Provide the (X, Y) coordinate of the cell's center where the given text is located.  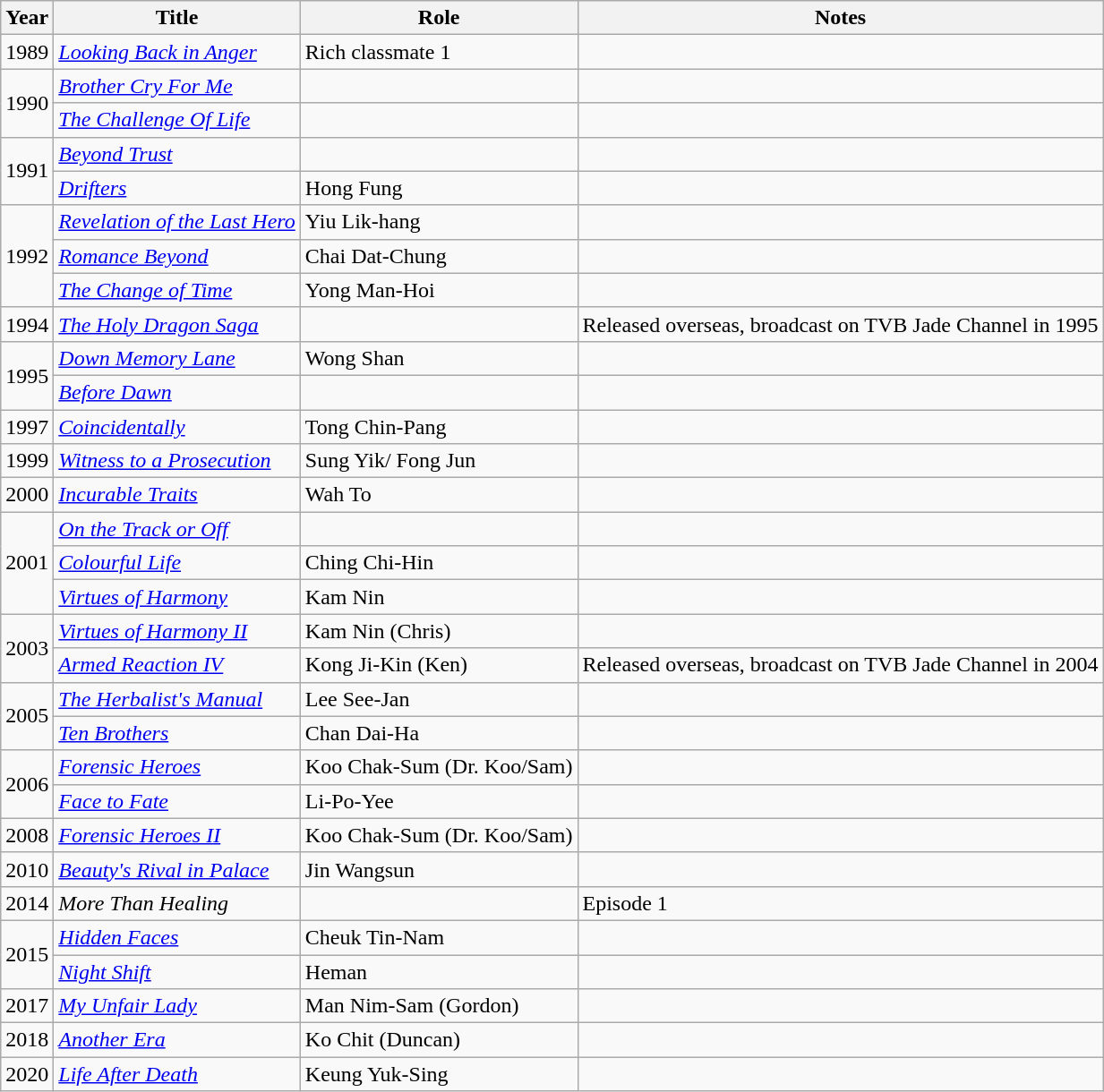
Virtues of Harmony II (177, 631)
Released overseas, broadcast on TVB Jade Channel in 2004 (840, 665)
1990 (27, 103)
Role (439, 18)
Ten Brothers (177, 733)
Before Dawn (177, 392)
2008 (27, 835)
1997 (27, 427)
Yong Man-Hoi (439, 290)
Another Era (177, 1040)
2017 (27, 1006)
2003 (27, 648)
1991 (27, 171)
Revelation of the Last Hero (177, 222)
Notes (840, 18)
Rich classmate 1 (439, 52)
1995 (27, 375)
Yiu Lik-hang (439, 222)
Kam Nin (Chris) (439, 631)
Forensic Heroes (177, 767)
2015 (27, 954)
Lee See-Jan (439, 699)
Heman (439, 971)
Armed Reaction IV (177, 665)
1992 (27, 256)
Ching Chi-Hin (439, 563)
1989 (27, 52)
Down Memory Lane (177, 358)
Life After Death (177, 1074)
1994 (27, 324)
Released overseas, broadcast on TVB Jade Channel in 1995 (840, 324)
1999 (27, 461)
Kong Ji-Kin (Ken) (439, 665)
2006 (27, 784)
Jin Wangsun (439, 869)
Tong Chin-Pang (439, 427)
Forensic Heroes II (177, 835)
Chan Dai-Ha (439, 733)
Title (177, 18)
Episode 1 (840, 903)
Night Shift (177, 971)
Hong Fung (439, 188)
Beyond Trust (177, 154)
Drifters (177, 188)
The Herbalist's Manual (177, 699)
Brother Cry For Me (177, 86)
2010 (27, 869)
The Change of Time (177, 290)
2014 (27, 903)
Looking Back in Anger (177, 52)
Cheuk Tin-Nam (439, 937)
The Holy Dragon Saga (177, 324)
Wah To (439, 495)
Hidden Faces (177, 937)
Colourful Life (177, 563)
2020 (27, 1074)
Keung Yuk-Sing (439, 1074)
Chai Dat-Chung (439, 256)
Coincidentally (177, 427)
2001 (27, 563)
2018 (27, 1040)
Man Nim-Sam (Gordon) (439, 1006)
More Than Healing (177, 903)
Kam Nin (439, 597)
Face to Fate (177, 801)
Li-Po-Yee (439, 801)
2005 (27, 716)
Romance Beyond (177, 256)
Sung Yik/ Fong Jun (439, 461)
Beauty's Rival in Palace (177, 869)
Year (27, 18)
Incurable Traits (177, 495)
Ko Chit (Duncan) (439, 1040)
On the Track or Off (177, 529)
My Unfair Lady (177, 1006)
Witness to a Prosecution (177, 461)
Wong Shan (439, 358)
2000 (27, 495)
The Challenge Of Life (177, 120)
Virtues of Harmony (177, 597)
